Output the [x, y] coordinate of the center of the cell containing the given text.  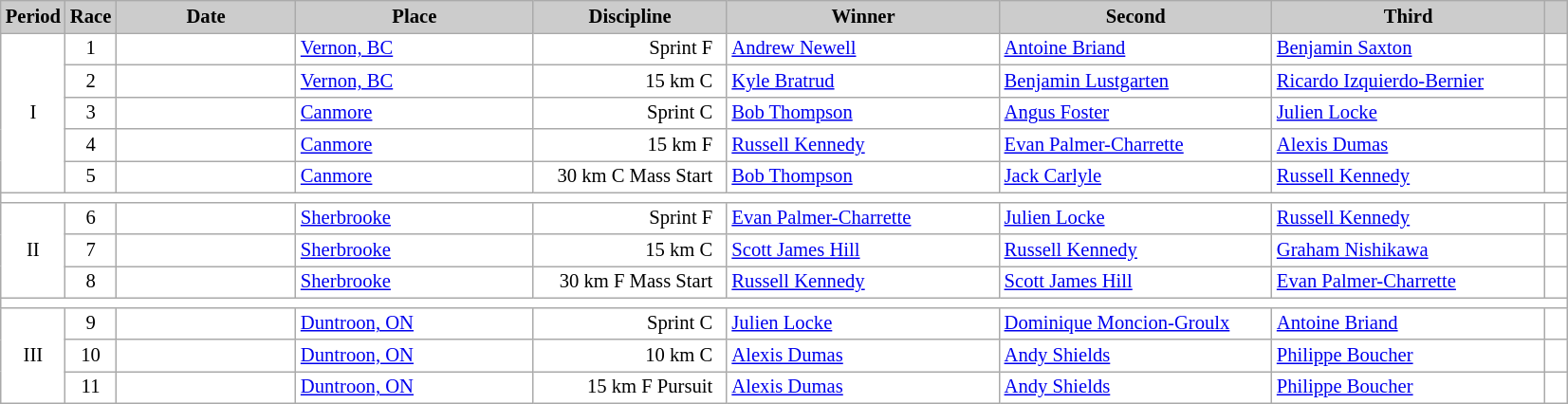
Place [415, 16]
3 [91, 113]
Benjamin Lustgarten [1136, 81]
10 km C [630, 356]
7 [91, 249]
6 [91, 218]
Angus Foster [1136, 113]
Dominique Moncion-Groulx [1136, 323]
Discipline [630, 16]
11 [91, 387]
15 km F [630, 145]
Benjamin Saxton [1408, 48]
30 km F Mass Start [630, 282]
Ricardo Izquierdo-Bernier [1408, 81]
II [33, 250]
8 [91, 282]
Winner [863, 16]
Jack Carlyle [1136, 176]
Andrew Newell [863, 48]
Third [1408, 16]
15 km F Pursuit [630, 387]
10 [91, 356]
Kyle Bratrud [863, 81]
4 [91, 145]
30 km C Mass Start [630, 176]
I [33, 112]
9 [91, 323]
III [33, 355]
1 [91, 48]
Period [33, 16]
Second [1136, 16]
Graham Nishikawa [1408, 249]
Date [206, 16]
5 [91, 176]
Race [91, 16]
2 [91, 81]
